Scan for the cell matching the given text and deliver its (x, y) coordinate at center. 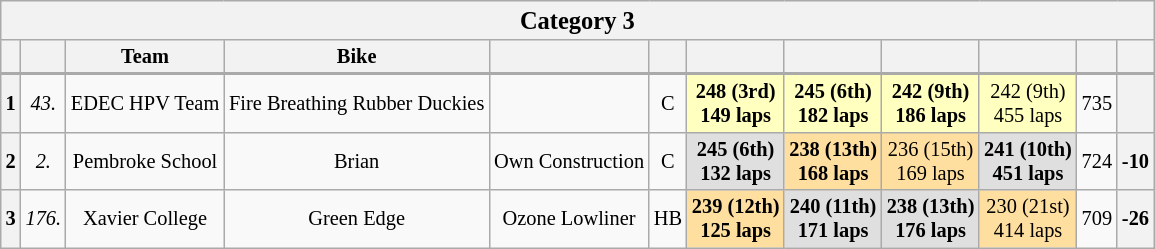
Green Edge (356, 219)
Fire Breathing Rubber Duckies (356, 103)
248 (3rd)149 laps (736, 103)
1 (11, 103)
HB (668, 219)
Bike (356, 57)
735 (1097, 103)
Xavier College (145, 219)
724 (1097, 161)
Brian (356, 161)
-10 (1136, 161)
240 (11th)171 laps (832, 219)
241 (10th)451 laps (1028, 161)
Team (145, 57)
242 (9th)455 laps (1028, 103)
709 (1097, 219)
Own Construction (569, 161)
236 (15th)169 laps (930, 161)
238 (13th)168 laps (832, 161)
239 (12th)125 laps (736, 219)
2 (11, 161)
Ozone Lowliner (569, 219)
Pembroke School (145, 161)
Category 3 (578, 20)
230 (21st)414 laps (1028, 219)
245 (6th)182 laps (832, 103)
3 (11, 219)
242 (9th)186 laps (930, 103)
245 (6th)132 laps (736, 161)
2. (44, 161)
-26 (1136, 219)
238 (13th)176 laps (930, 219)
EDEC HPV Team (145, 103)
43. (44, 103)
176. (44, 219)
